From the cell containing the given text, extract its center point as (x, y) coordinate. 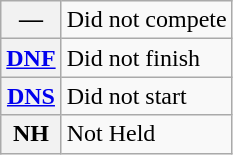
Did not start (146, 96)
DNS (31, 96)
Did not compete (146, 20)
DNF (31, 58)
— (31, 20)
NH (31, 134)
Not Held (146, 134)
Did not finish (146, 58)
